Detect which cell encompasses the target text, then output its (x, y) center coordinate. 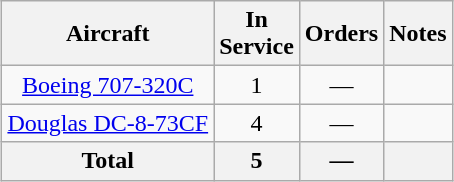
Total (108, 161)
4 (257, 123)
Notes (418, 34)
Boeing 707-320C (108, 85)
1 (257, 85)
InService (257, 34)
Douglas DC-8-73CF (108, 123)
5 (257, 161)
Aircraft (108, 34)
Orders (341, 34)
